From the cell containing the given text, extract its center point as [x, y] coordinate. 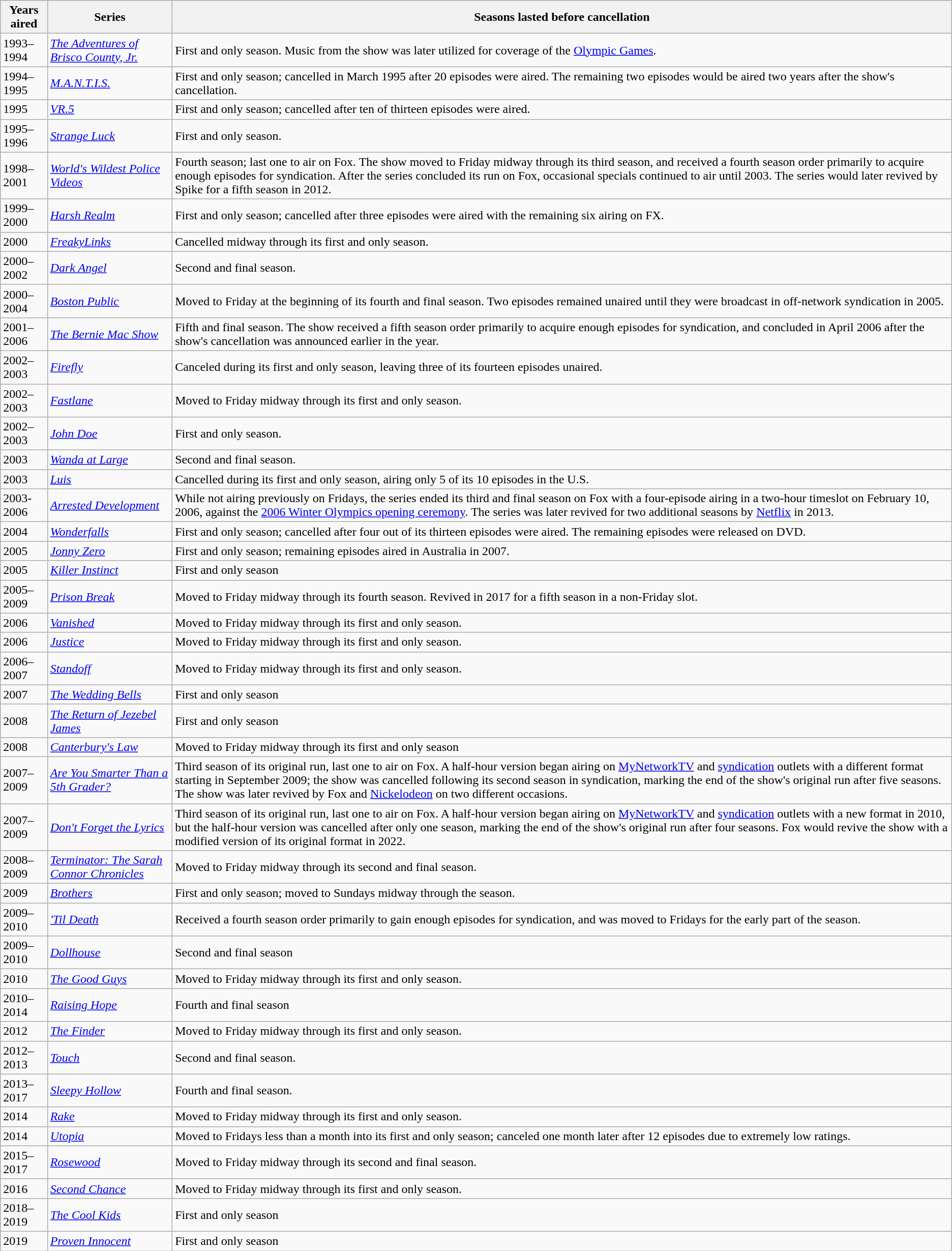
2001–2006 [24, 334]
Don't Forget the Lyrics [110, 827]
World's Wildest Police Videos [110, 176]
Firefly [110, 367]
Killer Instinct [110, 570]
Harsh Realm [110, 216]
1999–2000 [24, 216]
Arrested Development [110, 506]
2006–2007 [24, 668]
Boston Public [110, 301]
Cancelled midway through its first and only season. [562, 242]
Touch [110, 1057]
1995–1996 [24, 135]
2009 [24, 893]
2000 [24, 242]
Raising Hope [110, 1005]
First and only season; cancelled after four out of its thirteen episodes were aired. The remaining episodes were released on DVD. [562, 532]
Rake [110, 1117]
The Cool Kids [110, 1215]
Years aired [24, 17]
2019 [24, 1241]
2008–2009 [24, 867]
The Adventures of Brisco County, Jr. [110, 50]
Standoff [110, 668]
Luis [110, 479]
1993–1994 [24, 50]
Prison Break [110, 596]
Series [110, 17]
First and only season; moved to Sundays midway through the season. [562, 893]
Second and final season [562, 952]
2000–2002 [24, 268]
First and only season; cancelled after three episodes were aired with the remaining six airing on FX. [562, 216]
Fourth and final season. [562, 1091]
Wanda at Large [110, 460]
First and only season; remaining episodes aired in Australia in 2007. [562, 551]
Fourth and final season [562, 1005]
'Til Death [110, 920]
First and only season. Music from the show was later utilized for coverage of the Olympic Games. [562, 50]
Moved to Fridays less than a month into its first and only season; canceled one month later after 12 episodes due to extremely low ratings. [562, 1136]
Brothers [110, 893]
Wonderfalls [110, 532]
2000–2004 [24, 301]
1994–1995 [24, 83]
2004 [24, 532]
Canceled during its first and only season, leaving three of its fourteen episodes unaired. [562, 367]
M.A.N.T.I.S. [110, 83]
John Doe [110, 433]
Moved to Friday midway through its first and only season [562, 747]
2010 [24, 979]
Sleepy Hollow [110, 1091]
Fastlane [110, 400]
Proven Innocent [110, 1241]
Dark Angel [110, 268]
The Bernie Mac Show [110, 334]
2012–2013 [24, 1057]
First and only season; cancelled after ten of thirteen episodes were aired. [562, 109]
2018–2019 [24, 1215]
Vanished [110, 623]
Are You Smarter Than a 5th Grader? [110, 780]
Cancelled during its first and only season, airing only 5 of its 10 episodes in the U.S. [562, 479]
The Finder [110, 1031]
2016 [24, 1188]
2015–2017 [24, 1162]
Terminator: The Sarah Connor Chronicles [110, 867]
Strange Luck [110, 135]
2012 [24, 1031]
1998–2001 [24, 176]
2003-2006 [24, 506]
2005–2009 [24, 596]
VR.5 [110, 109]
1995 [24, 109]
Jonny Zero [110, 551]
Moved to Friday midway through its fourth season. Revived in 2017 for a fifth season in a non-Friday slot. [562, 596]
Utopia [110, 1136]
The Return of Jezebel James [110, 720]
The Wedding Bells [110, 694]
Canterbury's Law [110, 747]
Seasons lasted before cancellation [562, 17]
The Good Guys [110, 979]
Received a fourth season order primarily to gain enough episodes for syndication, and was moved to Fridays for the early part of the season. [562, 920]
Justice [110, 642]
Rosewood [110, 1162]
2010–2014 [24, 1005]
2007 [24, 694]
Second Chance [110, 1188]
FreakyLinks [110, 242]
Dollhouse [110, 952]
2013–2017 [24, 1091]
